Find where the given text appears and provide that cell's center as [x, y] coordinate. 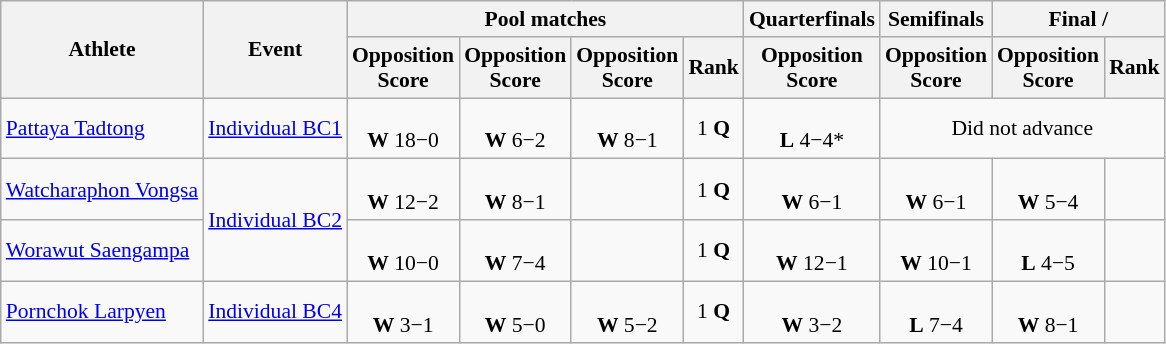
Pool matches [546, 19]
Individual BC1 [275, 128]
Worawut Saengampa [102, 250]
W 12−2 [403, 190]
W 12−1 [812, 250]
Watcharaphon Vongsa [102, 190]
Final / [1078, 19]
L 4−5 [1048, 250]
Quarterfinals [812, 19]
W 10−1 [936, 250]
L 7−4 [936, 312]
W 3−2 [812, 312]
Individual BC4 [275, 312]
Semifinals [936, 19]
W 5−0 [515, 312]
W 18−0 [403, 128]
Did not advance [1022, 128]
W 3−1 [403, 312]
Pattaya Tadtong [102, 128]
L 4−4* [812, 128]
W 10−0 [403, 250]
W 6−2 [515, 128]
W 7−4 [515, 250]
W 5−4 [1048, 190]
Athlete [102, 50]
Pornchok Larpyen [102, 312]
Individual BC2 [275, 220]
Event [275, 50]
W 5−2 [627, 312]
